From the cell containing the given text, extract its center point as [X, Y] coordinate. 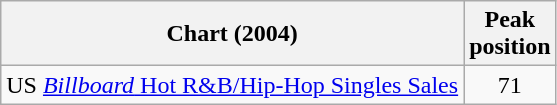
Chart (2004) [232, 34]
US Billboard Hot R&B/Hip-Hop Singles Sales [232, 85]
71 [510, 85]
Peakposition [510, 34]
